From the cell containing the given text, extract its center point as (X, Y) coordinate. 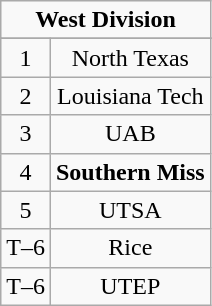
UAB (130, 134)
Louisiana Tech (130, 96)
West Division (106, 20)
Rice (130, 248)
4 (26, 172)
UTSA (130, 210)
North Texas (130, 58)
5 (26, 210)
2 (26, 96)
3 (26, 134)
UTEP (130, 286)
Southern Miss (130, 172)
1 (26, 58)
